Find where the given text appears and provide that cell's center as (X, Y) coordinate. 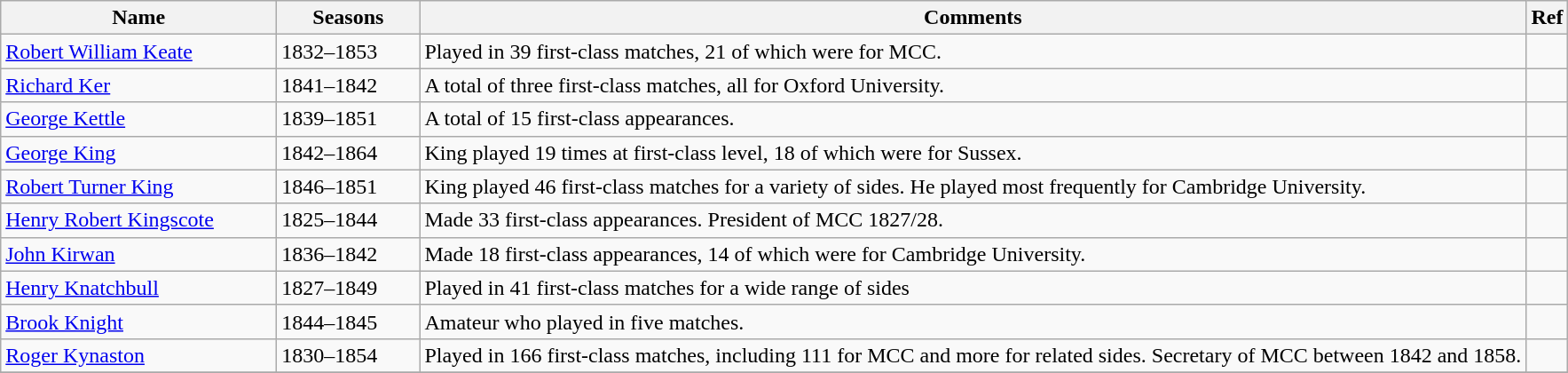
1827–1849 (348, 288)
1844–1845 (348, 321)
Brook Knight (138, 321)
George Kettle (138, 119)
Robert Turner King (138, 186)
1825–1844 (348, 220)
Seasons (348, 18)
1832–1853 (348, 52)
Roger Kynaston (138, 355)
1842–1864 (348, 153)
King played 46 first-class matches for a variety of sides. He played most frequently for Cambridge University. (973, 186)
Made 18 first-class appearances, 14 of which were for Cambridge University. (973, 254)
George King (138, 153)
Name (138, 18)
1839–1851 (348, 119)
A total of three first-class matches, all for Oxford University. (973, 85)
Henry Robert Kingscote (138, 220)
Ref (1548, 18)
1846–1851 (348, 186)
John Kirwan (138, 254)
Comments (973, 18)
1841–1842 (348, 85)
Made 33 first-class appearances. President of MCC 1827/28. (973, 220)
Henry Knatchbull (138, 288)
A total of 15 first-class appearances. (973, 119)
Played in 39 first-class matches, 21 of which were for MCC. (973, 52)
King played 19 times at first-class level, 18 of which were for Sussex. (973, 153)
Robert William Keate (138, 52)
Played in 166 first-class matches, including 111 for MCC and more for related sides. Secretary of MCC between 1842 and 1858. (973, 355)
Amateur who played in five matches. (973, 321)
Played in 41 first-class matches for a wide range of sides (973, 288)
Richard Ker (138, 85)
1836–1842 (348, 254)
1830–1854 (348, 355)
